From the cell containing the given text, extract its center point as [X, Y] coordinate. 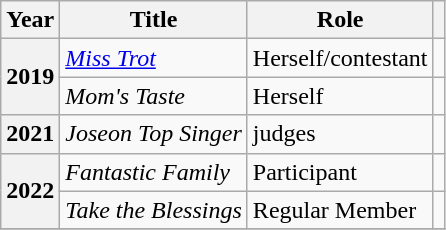
Take the Blessings [154, 210]
Year [30, 20]
Participant [340, 172]
Miss Trot [154, 58]
Role [340, 20]
Fantastic Family [154, 172]
2021 [30, 134]
Herself [340, 96]
Regular Member [340, 210]
2019 [30, 77]
Herself/contestant [340, 58]
judges [340, 134]
Title [154, 20]
Mom's Taste [154, 96]
2022 [30, 191]
Joseon Top Singer [154, 134]
